Return the (x, y) coordinate for the center point of the cell that contains the specified text.  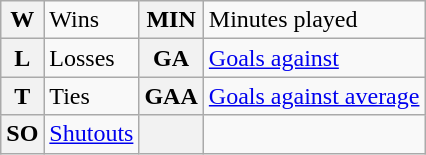
Ties (92, 96)
Minutes played (314, 20)
SO (22, 134)
GA (171, 58)
GAA (171, 96)
Shutouts (92, 134)
L (22, 58)
Goals against average (314, 96)
MIN (171, 20)
T (22, 96)
Losses (92, 58)
W (22, 20)
Goals against (314, 58)
Wins (92, 20)
